Determine the (X, Y) coordinate at the center of the cell enclosing the given text.  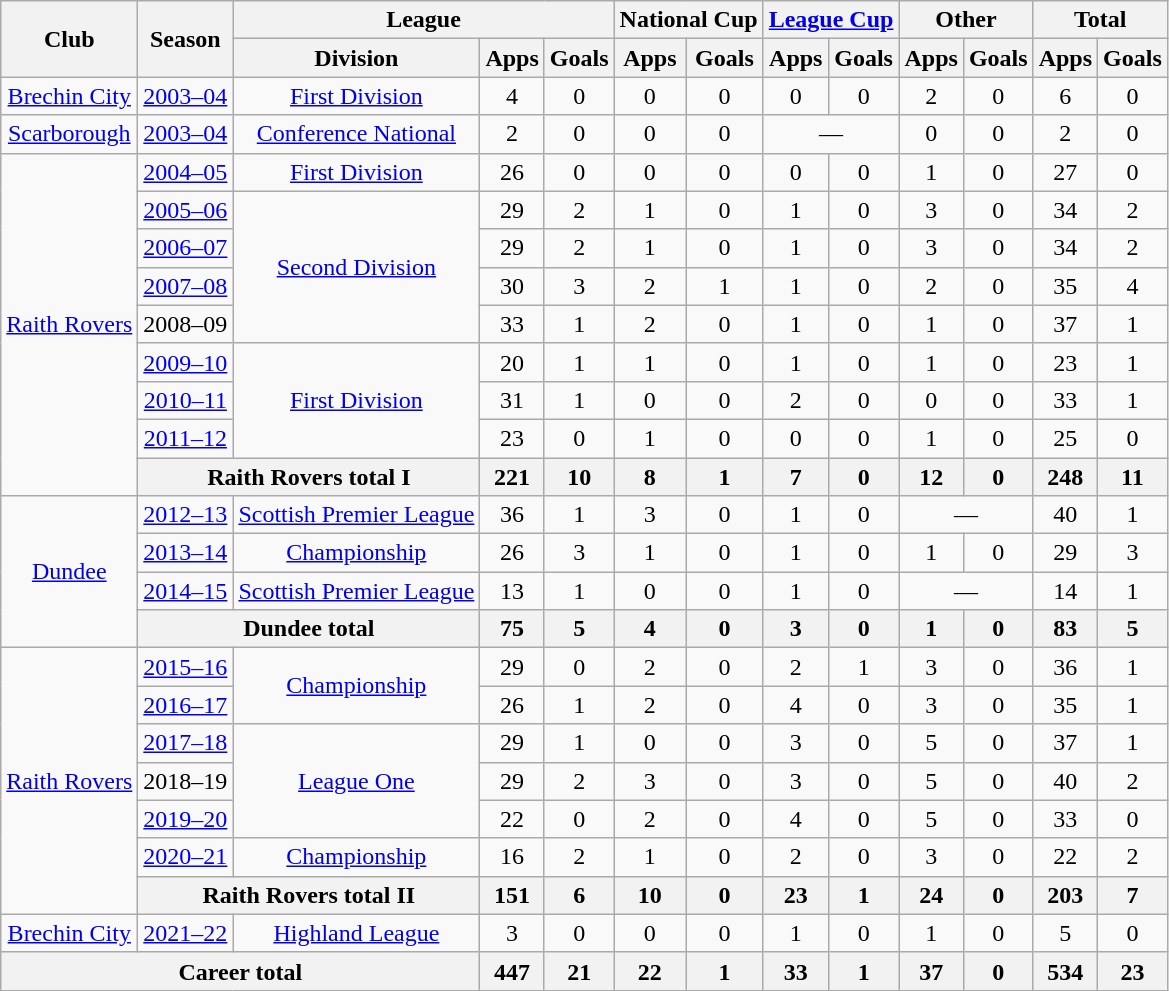
Career total (240, 971)
2019–20 (186, 819)
75 (512, 629)
Raith Rovers total II (309, 895)
Dundee (70, 572)
2014–15 (186, 591)
League (424, 20)
Other (966, 20)
2011–12 (186, 438)
Raith Rovers total I (309, 477)
2012–13 (186, 515)
24 (931, 895)
83 (1065, 629)
2021–22 (186, 933)
Conference National (356, 134)
National Cup (688, 20)
2006–07 (186, 248)
Second Division (356, 267)
2005–06 (186, 210)
League One (356, 781)
221 (512, 477)
14 (1065, 591)
Club (70, 39)
30 (512, 286)
Highland League (356, 933)
21 (579, 971)
12 (931, 477)
16 (512, 857)
20 (512, 362)
248 (1065, 477)
Division (356, 58)
2008–09 (186, 324)
151 (512, 895)
2016–17 (186, 705)
2007–08 (186, 286)
2015–16 (186, 667)
13 (512, 591)
League Cup (831, 20)
2017–18 (186, 743)
27 (1065, 172)
2018–19 (186, 781)
203 (1065, 895)
2010–11 (186, 400)
Dundee total (309, 629)
2009–10 (186, 362)
11 (1133, 477)
2004–05 (186, 172)
31 (512, 400)
2013–14 (186, 553)
25 (1065, 438)
Season (186, 39)
8 (650, 477)
447 (512, 971)
2020–21 (186, 857)
Scarborough (70, 134)
534 (1065, 971)
Total (1100, 20)
